For the text-containing cell, return its midpoint in (x, y) coordinate format. 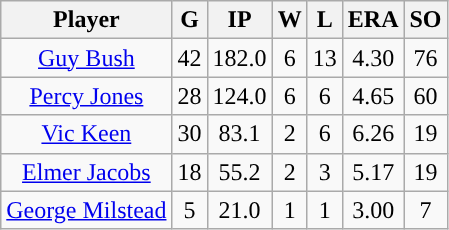
21.0 (240, 210)
4.30 (373, 58)
L (324, 20)
6.26 (373, 134)
13 (324, 58)
42 (190, 58)
28 (190, 96)
124.0 (240, 96)
Guy Bush (86, 58)
W (290, 20)
Vic Keen (86, 134)
7 (426, 210)
4.65 (373, 96)
60 (426, 96)
SO (426, 20)
76 (426, 58)
5.17 (373, 172)
Elmer Jacobs (86, 172)
3.00 (373, 210)
182.0 (240, 58)
30 (190, 134)
ERA (373, 20)
18 (190, 172)
G (190, 20)
83.1 (240, 134)
George Milstead (86, 210)
IP (240, 20)
Player (86, 20)
3 (324, 172)
55.2 (240, 172)
5 (190, 210)
Percy Jones (86, 96)
